Determine the [X, Y] coordinate at the center of the cell enclosing the given text.  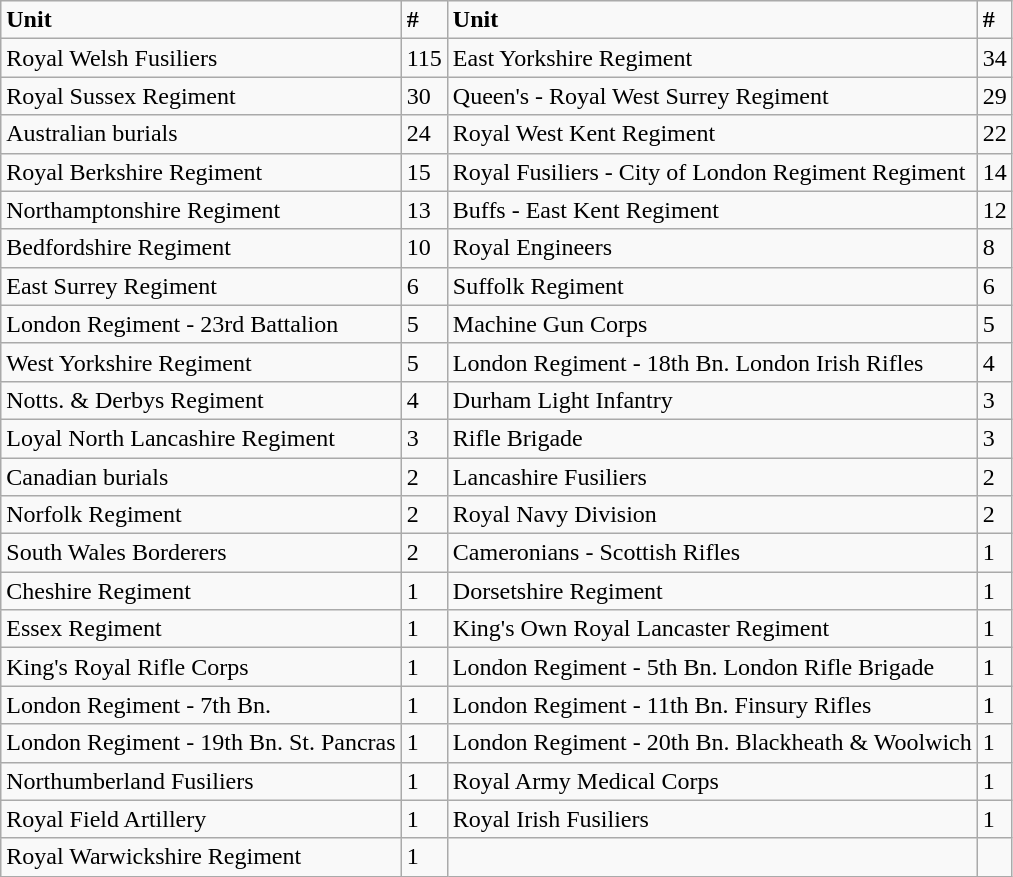
Bedfordshire Regiment [201, 248]
8 [994, 248]
24 [424, 134]
Buffs - East Kent Regiment [712, 210]
Australian burials [201, 134]
London Regiment - 20th Bn. Blackheath & Woolwich [712, 743]
Northamptonshire Regiment [201, 210]
London Regiment - 7th Bn. [201, 705]
30 [424, 96]
Northumberland Fusiliers [201, 781]
London Regiment - 18th Bn. London Irish Rifles [712, 362]
King's Own Royal Lancaster Regiment [712, 629]
Royal West Kent Regiment [712, 134]
Royal Navy Division [712, 515]
15 [424, 172]
13 [424, 210]
Notts. & Derbys Regiment [201, 400]
South Wales Borderers [201, 553]
Cameronians - Scottish Rifles [712, 553]
London Regiment - 23rd Battalion [201, 324]
Royal Sussex Regiment [201, 96]
22 [994, 134]
Essex Regiment [201, 629]
London Regiment - 5th Bn. London Rifle Brigade [712, 667]
Rifle Brigade [712, 438]
29 [994, 96]
London Regiment - 11th Bn. Finsury Rifles [712, 705]
Dorsetshire Regiment [712, 591]
34 [994, 58]
Royal Field Artillery [201, 819]
East Surrey Regiment [201, 286]
Durham Light Infantry [712, 400]
Lancashire Fusiliers [712, 477]
Royal Berkshire Regiment [201, 172]
Royal Warwickshire Regiment [201, 857]
Royal Irish Fusiliers [712, 819]
Canadian burials [201, 477]
Royal Fusiliers - City of London Regiment Regiment [712, 172]
Suffolk Regiment [712, 286]
12 [994, 210]
London Regiment - 19th Bn. St. Pancras [201, 743]
Queen's - Royal West Surrey Regiment [712, 96]
Cheshire Regiment [201, 591]
Norfolk Regiment [201, 515]
Royal Army Medical Corps [712, 781]
Royal Engineers [712, 248]
Royal Welsh Fusiliers [201, 58]
14 [994, 172]
King's Royal Rifle Corps [201, 667]
Loyal North Lancashire Regiment [201, 438]
East Yorkshire Regiment [712, 58]
West Yorkshire Regiment [201, 362]
115 [424, 58]
Machine Gun Corps [712, 324]
10 [424, 248]
